Locate the cell with the specified text and output its [x, y] center coordinate. 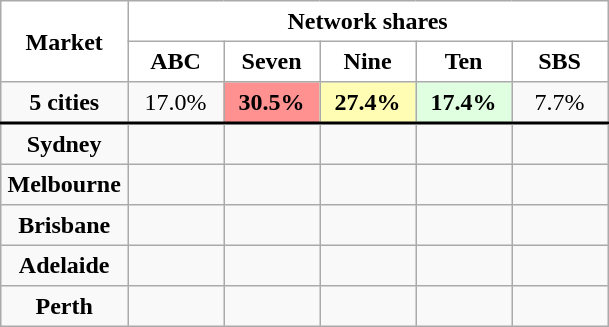
ABC [176, 61]
Perth [64, 306]
Adelaide [64, 265]
Melbourne [64, 184]
Market [64, 42]
Seven [272, 61]
Sydney [64, 144]
27.4% [368, 102]
Brisbane [64, 225]
Ten [464, 61]
17.4% [464, 102]
7.7% [560, 102]
30.5% [272, 102]
SBS [560, 61]
Network shares [368, 21]
5 cities [64, 102]
17.0% [176, 102]
Nine [368, 61]
